Extract the (X, Y) coordinate from the center of the cell holding the provided text.  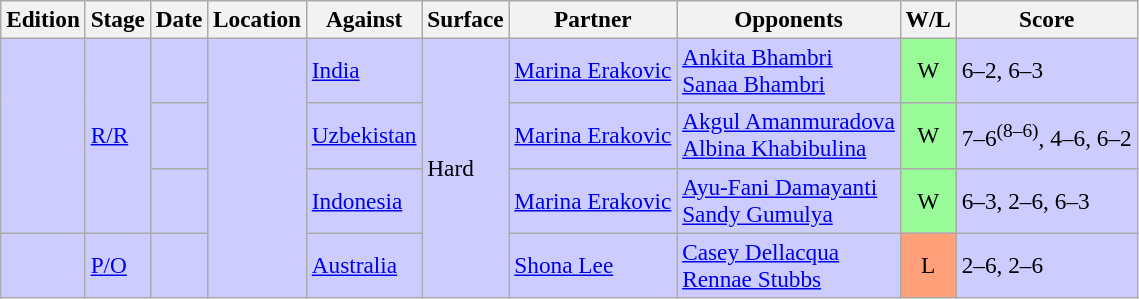
Indonesia (364, 200)
Against (364, 19)
Date (178, 19)
W/L (928, 19)
Akgul Amanmuradova Albina Khabibulina (788, 136)
Stage (118, 19)
Edition (44, 19)
6–2, 6–3 (1046, 70)
Ankita Bhambri Sanaa Bhambri (788, 70)
L (928, 264)
Uzbekistan (364, 136)
Score (1046, 19)
2–6, 2–6 (1046, 264)
Location (258, 19)
Ayu-Fani Damayanti Sandy Gumulya (788, 200)
Shona Lee (593, 264)
Opponents (788, 19)
Hard (466, 168)
Partner (593, 19)
Surface (466, 19)
Australia (364, 264)
Casey Dellacqua Rennae Stubbs (788, 264)
P/O (118, 264)
6–3, 2–6, 6–3 (1046, 200)
R/R (118, 135)
7–6(8–6), 4–6, 6–2 (1046, 136)
India (364, 70)
